Provide the [X, Y] coordinate of the cell's center where the given text is located.  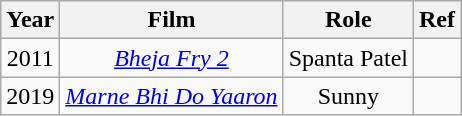
Marne Bhi Do Yaaron [172, 96]
Year [30, 20]
2011 [30, 58]
Film [172, 20]
Spanta Patel [348, 58]
Sunny [348, 96]
Ref [438, 20]
2019 [30, 96]
Bheja Fry 2 [172, 58]
Role [348, 20]
